Capture the cell that displays the provided text and extract its (X, Y) central coordinate. 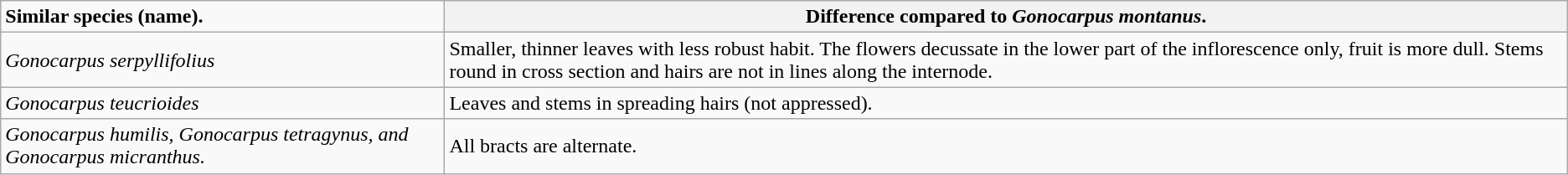
Gonocarpus serpyllifolius (223, 60)
Difference compared to Gonocarpus montanus. (1006, 17)
Gonocarpus teucrioides (223, 103)
All bracts are alternate. (1006, 146)
Leaves and stems in spreading hairs (not appressed). (1006, 103)
Gonocarpus humilis, Gonocarpus tetragynus, and Gonocarpus micranthus. (223, 146)
Similar species (name). (223, 17)
